Return (X, Y) of the center of cell containing provided text 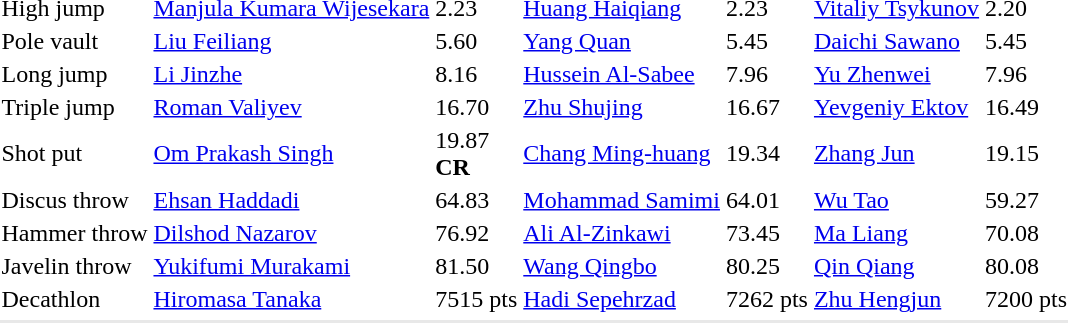
Decathlon (74, 299)
Ali Al-Zinkawi (622, 233)
Om Prakash Singh (292, 154)
Chang Ming-huang (622, 154)
81.50 (476, 266)
Discus throw (74, 200)
80.25 (766, 266)
Dilshod Nazarov (292, 233)
Liu Feiliang (292, 41)
Shot put (74, 154)
Ma Liang (896, 233)
7.96 (766, 74)
Hiromasa Tanaka (292, 299)
Daichi Sawano (896, 41)
Triple jump (74, 107)
76.92 (476, 233)
Zhang Jun (896, 154)
5.45 (766, 41)
7262 pts (766, 299)
Yukifumi Murakami (292, 266)
Yang Quan (622, 41)
Li Jinzhe (292, 74)
Pole vault (74, 41)
64.01 (766, 200)
Zhu Hengjun (896, 299)
Ehsan Haddadi (292, 200)
Wang Qingbo (622, 266)
Mohammad Samimi (622, 200)
Yevgeniy Ektov (896, 107)
Wu Tao (896, 200)
Hussein Al-Sabee (622, 74)
19.34 (766, 154)
73.45 (766, 233)
5.60 (476, 41)
Hammer throw (74, 233)
19.87CR (476, 154)
Roman Valiyev (292, 107)
Yu Zhenwei (896, 74)
Hadi Sepehrzad (622, 299)
Zhu Shujing (622, 107)
Qin Qiang (896, 266)
8.16 (476, 74)
Long jump (74, 74)
16.67 (766, 107)
7515 pts (476, 299)
64.83 (476, 200)
Javelin throw (74, 266)
16.70 (476, 107)
